From the cell containing the given text, extract its center point as [x, y] coordinate. 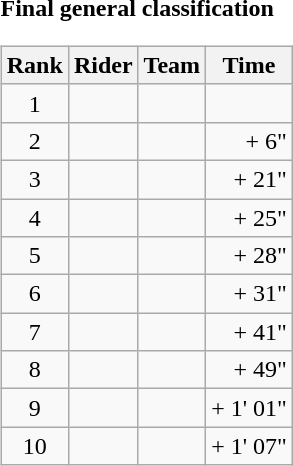
+ 6" [250, 141]
+ 49" [250, 370]
4 [34, 217]
10 [34, 446]
Time [250, 65]
Rider [103, 65]
+ 21" [250, 179]
6 [34, 294]
Team [172, 65]
+ 1' 07" [250, 446]
+ 41" [250, 332]
+ 31" [250, 294]
9 [34, 408]
+ 1' 01" [250, 408]
7 [34, 332]
3 [34, 179]
8 [34, 370]
5 [34, 256]
2 [34, 141]
1 [34, 103]
Rank [34, 65]
+ 25" [250, 217]
+ 28" [250, 256]
